Return (x, y) of the center of cell containing provided text 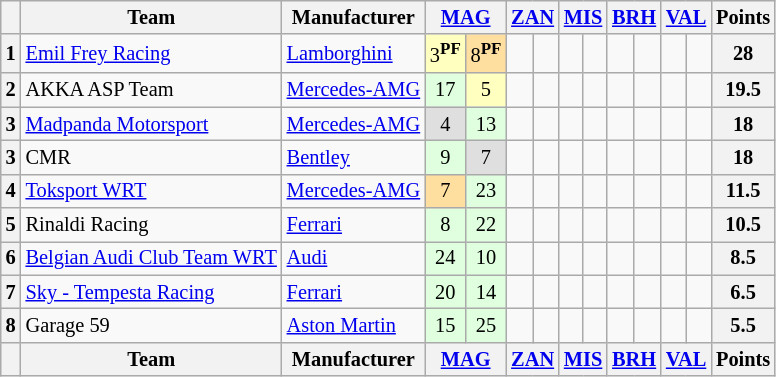
10 (486, 258)
Aston Martin (354, 326)
Lamborghini (354, 54)
6.5 (743, 292)
5.5 (743, 326)
25 (486, 326)
Emil Frey Racing (152, 54)
20 (446, 292)
Bentley (354, 157)
2 (11, 90)
3PF (446, 54)
AKKA ASP Team (152, 90)
Audi (354, 258)
Toksport WRT (152, 191)
Rinaldi Racing (152, 225)
22 (486, 225)
14 (486, 292)
17 (446, 90)
Belgian Audi Club Team WRT (152, 258)
CMR (152, 157)
Garage 59 (152, 326)
Sky - Tempesta Racing (152, 292)
8PF (486, 54)
9 (446, 157)
11.5 (743, 191)
28 (743, 54)
15 (446, 326)
24 (446, 258)
6 (11, 258)
19.5 (743, 90)
8.5 (743, 258)
1 (11, 54)
13 (486, 124)
Madpanda Motorsport (152, 124)
23 (486, 191)
10.5 (743, 225)
